Return [X, Y] of the center of cell containing provided text 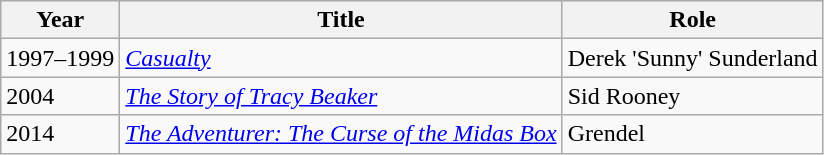
Year [60, 20]
Grendel [692, 134]
Role [692, 20]
2004 [60, 96]
Title [341, 20]
2014 [60, 134]
Casualty [341, 58]
1997–1999 [60, 58]
Sid Rooney [692, 96]
The Adventurer: The Curse of the Midas Box [341, 134]
Derek 'Sunny' Sunderland [692, 58]
The Story of Tracy Beaker [341, 96]
